Output the [X, Y] coordinate of the center of the cell containing the given text.  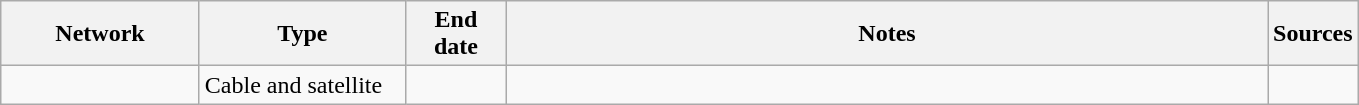
Type [302, 34]
Sources [1314, 34]
End date [456, 34]
Network [100, 34]
Notes [886, 34]
Cable and satellite [302, 85]
